Locate the cell with the specified text and output its (x, y) center coordinate. 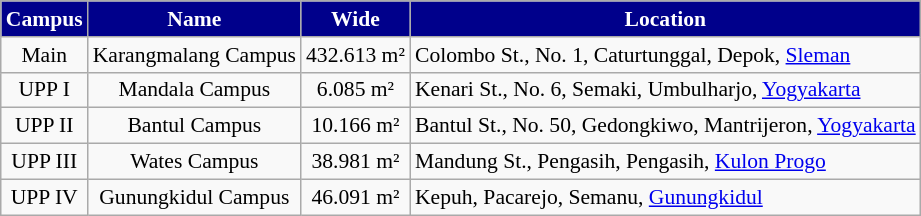
Colombo St., No. 1, Caturtunggal, Depok, Sleman (666, 55)
432.613 m² (356, 55)
10.166 m² (356, 126)
6.085 m² (356, 90)
Location (666, 19)
Bantul Campus (194, 126)
Main (44, 55)
Karangmalang Campus (194, 55)
UPP II (44, 126)
46.091 m² (356, 197)
Kepuh, Pacarejo, Semanu, Gunungkidul (666, 197)
Mandala Campus (194, 90)
Name (194, 19)
UPP I (44, 90)
Campus (44, 19)
Wates Campus (194, 162)
Bantul St., No. 50, Gedongkiwo, Mantrijeron, Yogyakarta (666, 126)
Wide (356, 19)
UPP IV (44, 197)
38.981 m² (356, 162)
Gunungkidul Campus (194, 197)
UPP III (44, 162)
Kenari St., No. 6, Semaki, Umbulharjo, Yogyakarta (666, 90)
Mandung St., Pengasih, Pengasih, Kulon Progo (666, 162)
